Locate the cell with the specified text and output its [x, y] center coordinate. 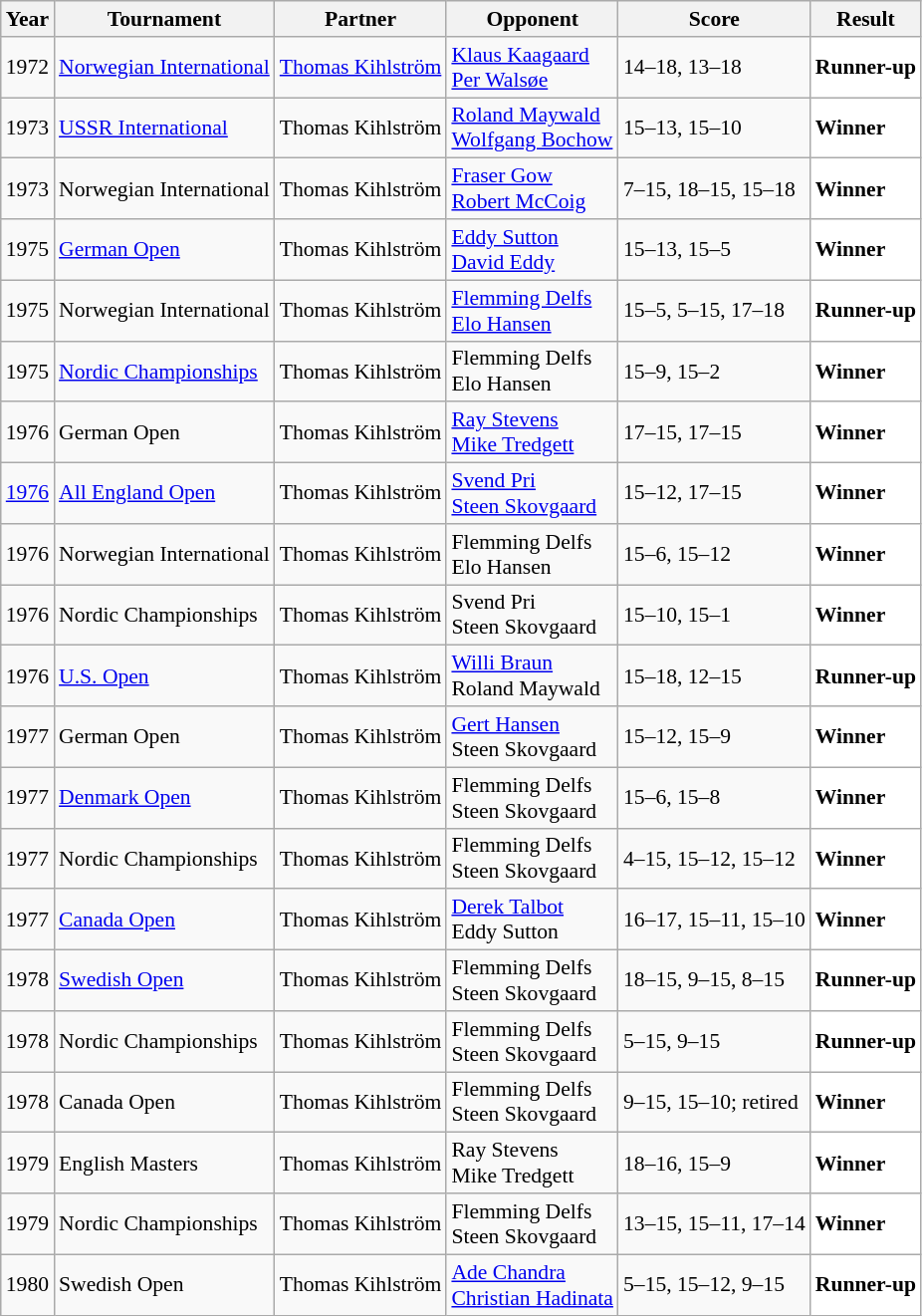
15–5, 5–15, 17–18 [715, 311]
15–6, 15–8 [715, 797]
1972 [28, 68]
16–17, 15–11, 15–10 [715, 921]
15–18, 12–15 [715, 675]
U.S. Open [164, 675]
Score [715, 19]
4–15, 15–12, 15–12 [715, 859]
English Masters [164, 1164]
Willi Braun Roland Maywald [532, 675]
18–15, 9–15, 8–15 [715, 980]
Opponent [532, 19]
1980 [28, 1285]
9–15, 15–10; retired [715, 1102]
Gert Hansen Steen Skovgaard [532, 737]
USSR International [164, 128]
18–16, 15–9 [715, 1164]
Eddy Sutton David Eddy [532, 249]
Fraser Gow Robert McCoig [532, 189]
15–10, 15–1 [715, 616]
Derek Talbot Eddy Sutton [532, 921]
13–15, 15–11, 17–14 [715, 1223]
Result [866, 19]
15–13, 15–10 [715, 128]
Tournament [164, 19]
Roland Maywald Wolfgang Bochow [532, 128]
Ade Chandra Christian Hadinata [532, 1285]
Year [28, 19]
15–6, 15–12 [715, 554]
All England Open [164, 494]
Denmark Open [164, 797]
Klaus Kaagaard Per Walsøe [532, 68]
5–15, 9–15 [715, 1042]
Partner [360, 19]
15–12, 15–9 [715, 737]
14–18, 13–18 [715, 68]
7–15, 18–15, 15–18 [715, 189]
17–15, 17–15 [715, 432]
15–13, 15–5 [715, 249]
5–15, 15–12, 9–15 [715, 1285]
15–12, 17–15 [715, 494]
15–9, 15–2 [715, 371]
